Find where the given text appears and provide that cell's center as [x, y] coordinate. 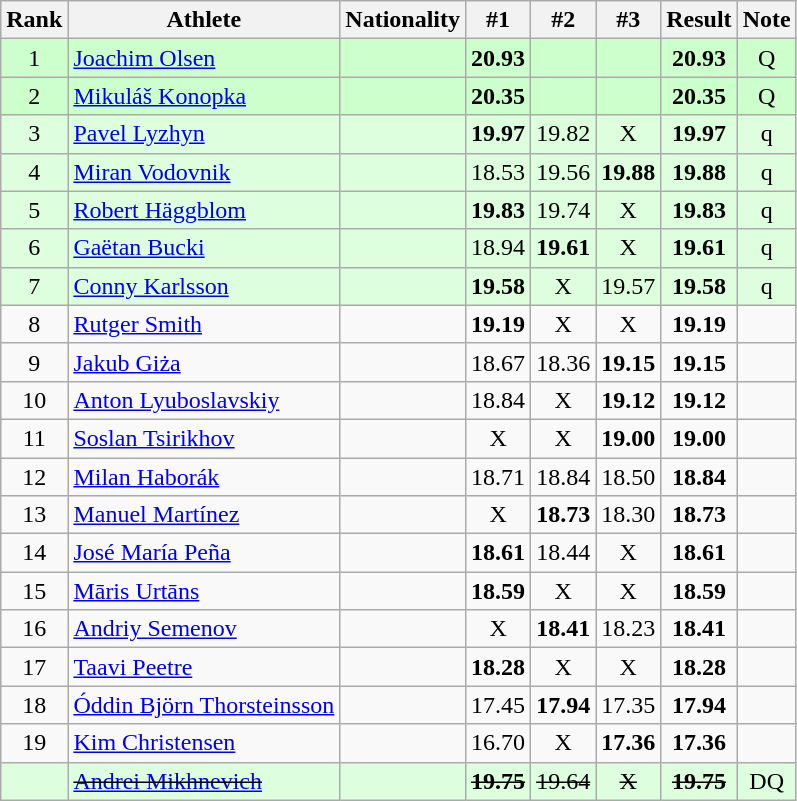
4 [34, 172]
Gaëtan Bucki [204, 248]
Andrei Mikhnevich [204, 781]
8 [34, 324]
2 [34, 96]
17 [34, 667]
14 [34, 553]
18 [34, 705]
Andriy Semenov [204, 629]
#1 [498, 20]
Result [699, 20]
18.53 [498, 172]
Jakub Giża [204, 362]
19.56 [564, 172]
Rank [34, 20]
7 [34, 286]
19.57 [628, 286]
#2 [564, 20]
Milan Haborák [204, 477]
Joachim Olsen [204, 58]
18.30 [628, 515]
Mikuláš Konopka [204, 96]
19.64 [564, 781]
Manuel Martínez [204, 515]
16.70 [498, 743]
Pavel Lyzhyn [204, 134]
Note [766, 20]
18.94 [498, 248]
#3 [628, 20]
18.44 [564, 553]
Kim Christensen [204, 743]
19 [34, 743]
17.35 [628, 705]
José María Peña [204, 553]
16 [34, 629]
12 [34, 477]
DQ [766, 781]
18.67 [498, 362]
19.74 [564, 210]
18.36 [564, 362]
10 [34, 400]
3 [34, 134]
Soslan Tsirikhov [204, 438]
5 [34, 210]
18.71 [498, 477]
19.82 [564, 134]
Rutger Smith [204, 324]
Athlete [204, 20]
Māris Urtāns [204, 591]
Nationality [403, 20]
18.50 [628, 477]
1 [34, 58]
6 [34, 248]
17.45 [498, 705]
Robert Häggblom [204, 210]
Taavi Peetre [204, 667]
Anton Lyuboslavskiy [204, 400]
13 [34, 515]
15 [34, 591]
Miran Vodovnik [204, 172]
9 [34, 362]
11 [34, 438]
18.23 [628, 629]
Conny Karlsson [204, 286]
Óddin Björn Thorsteinsson [204, 705]
